From the cell containing the given text, extract its center point as [x, y] coordinate. 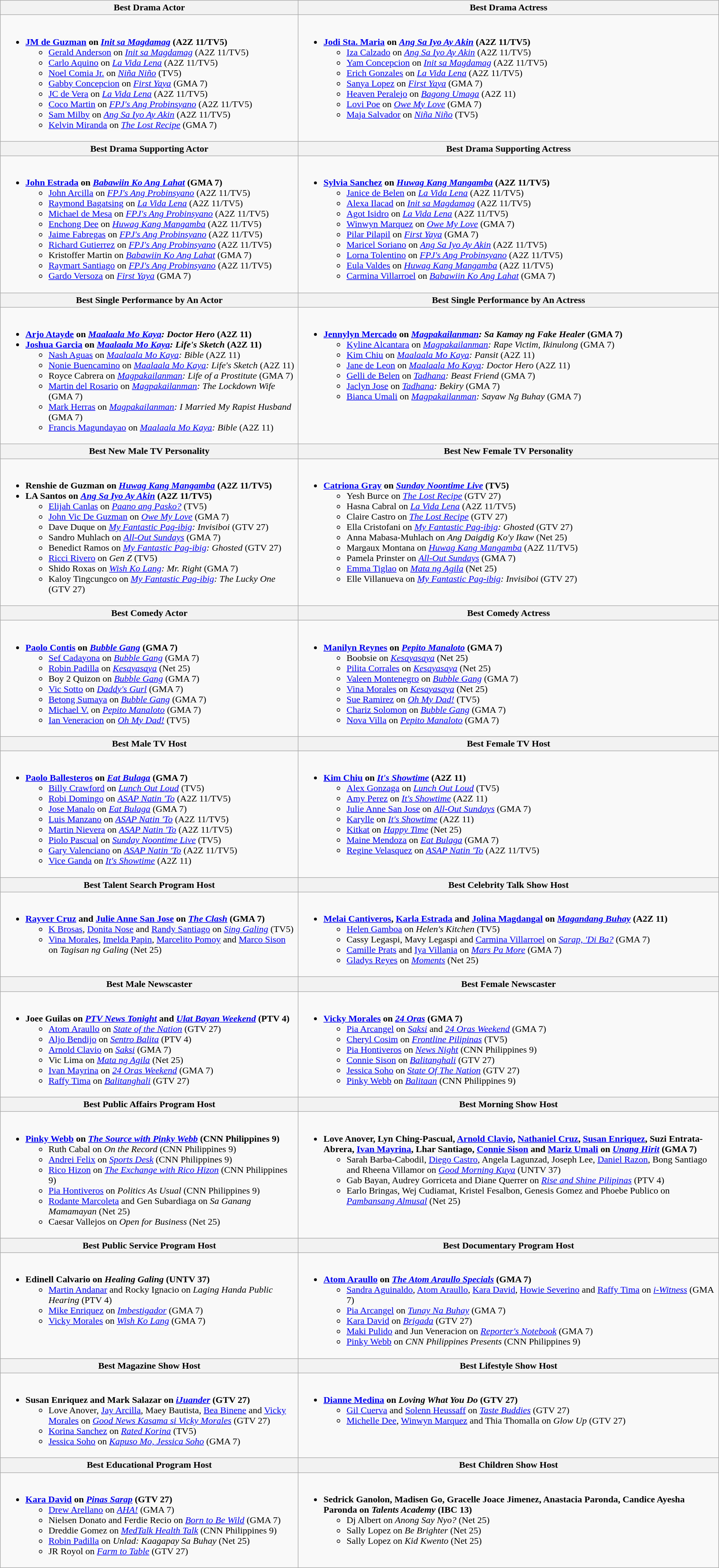
Best Lifestyle Show Host [509, 1366]
Best Male TV Host [149, 743]
Best Drama Supporting Actor [149, 149]
Best Public Service Program Host [149, 1245]
Best Comedy Actor [149, 613]
Best Male Newscaster [149, 984]
Best Documentary Program Host [509, 1245]
Best Drama Actor [149, 8]
Best New Female TV Personality [509, 451]
Best Children Show Host [509, 1465]
Best Single Performance by An Actress [509, 300]
Best Public Affairs Program Host [149, 1104]
Best New Male TV Personality [149, 451]
Best Female TV Host [509, 743]
Best Talent Search Program Host [149, 884]
Best Comedy Actress [509, 613]
Best Educational Program Host [149, 1465]
Best Female Newscaster [509, 984]
Best Single Performance by An Actor [149, 300]
Best Celebrity Talk Show Host [509, 884]
Best Morning Show Host [509, 1104]
Best Drama Actress [509, 8]
Best Magazine Show Host [149, 1366]
Best Drama Supporting Actress [509, 149]
